Find where the given text appears and provide that cell's center as (x, y) coordinate. 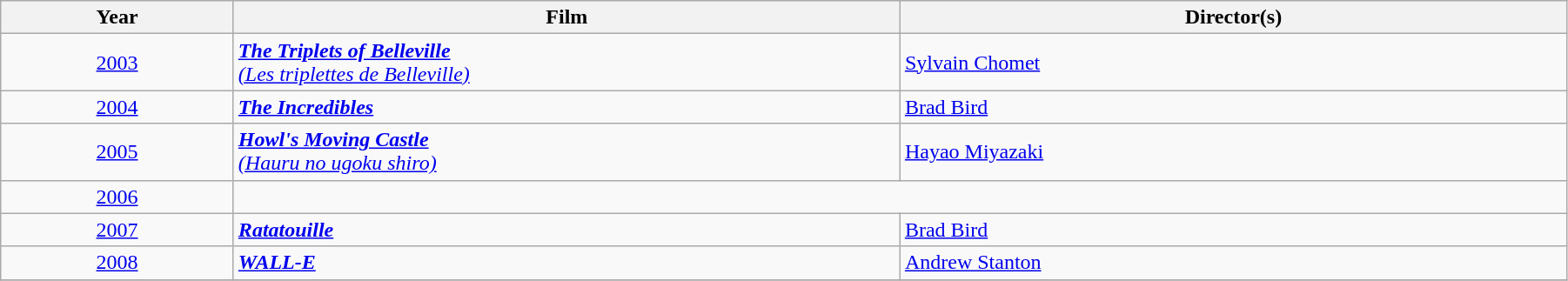
2004 (117, 107)
Director(s) (1233, 17)
Ratatouille (566, 230)
Howl's Moving Castle(Hauru no ugoku shiro) (566, 151)
2006 (117, 197)
2005 (117, 151)
Film (566, 17)
2003 (117, 63)
WALL-E (566, 263)
Sylvain Chomet (1233, 63)
The Triplets of Belleville(Les triplettes de Belleville) (566, 63)
Andrew Stanton (1233, 263)
2007 (117, 230)
Year (117, 17)
Hayao Miyazaki (1233, 151)
The Incredibles (566, 107)
2008 (117, 263)
